Search for the cell housing the specified text and yield its (X, Y) center coordinate. 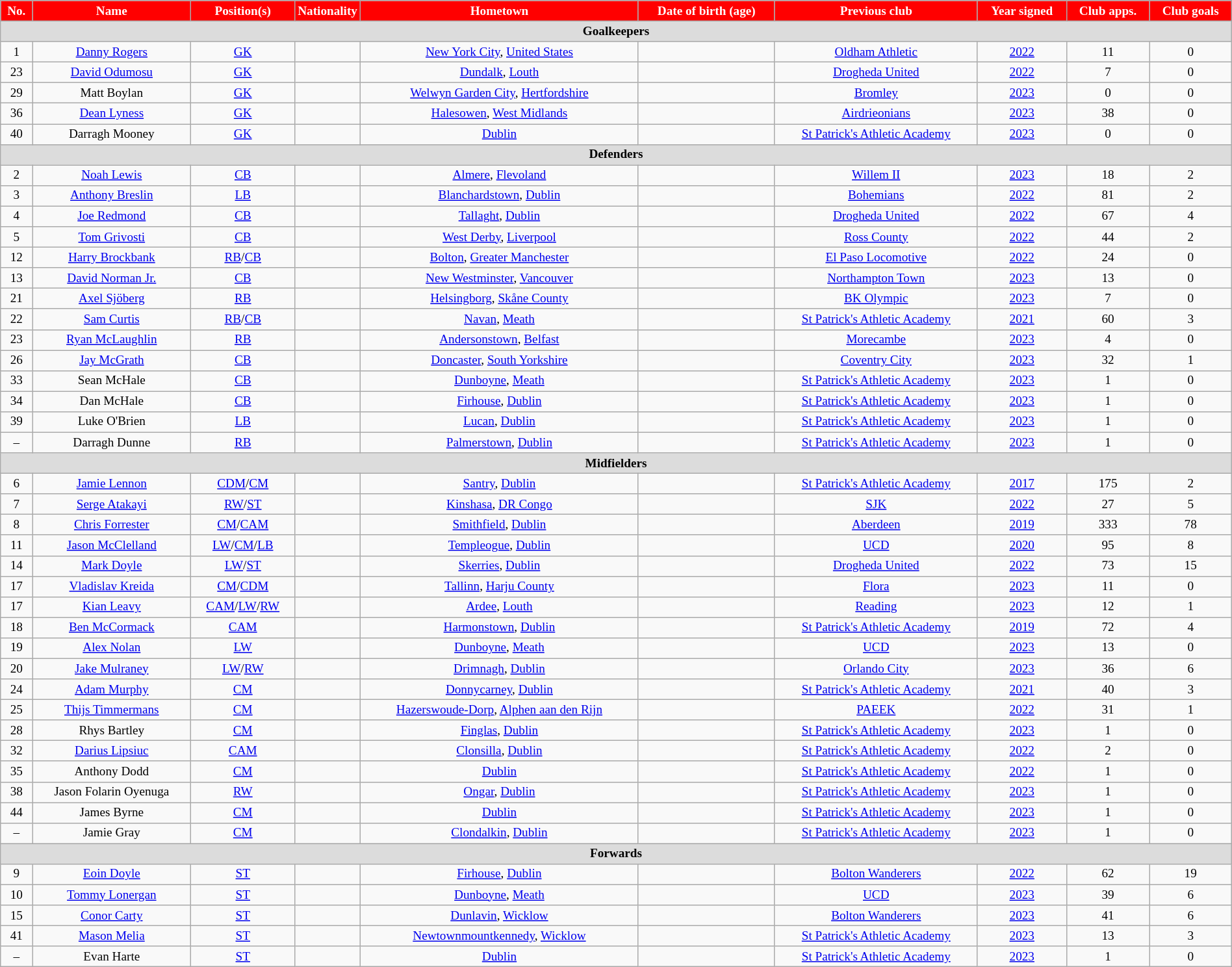
Eoin Doyle (112, 874)
67 (1108, 216)
Tallaght, Dublin (500, 216)
Dean Lyness (112, 114)
Clondalkin, Dublin (500, 833)
Position(s) (243, 11)
Kinshasa, DR Congo (500, 504)
Clonsilla, Dublin (500, 751)
31 (1108, 710)
BK Olympic (876, 299)
Tallinn, Harju County (500, 586)
Nationality (327, 11)
CDM/CM (243, 483)
Morecambe (876, 340)
Palmerstown, Dublin (500, 443)
2017 (1021, 483)
Airdrieonians (876, 114)
Ross County (876, 237)
Lucan, Dublin (500, 422)
Sean McHale (112, 381)
Templeogue, Dublin (500, 545)
25 (17, 710)
Northampton Town (876, 278)
Newtownmountkennedy, Wicklow (500, 936)
CM/CAM (243, 525)
Adam Murphy (112, 690)
Skerries, Dublin (500, 566)
Serge Atakayi (112, 504)
Ongar, Dublin (500, 792)
Almere, Flevoland (500, 175)
Dan McHale (112, 402)
Rhys Bartley (112, 730)
14 (17, 566)
Dundalk, Louth (500, 72)
CAM/LW/RW (243, 607)
21 (17, 299)
SJK (876, 504)
Sam Curtis (112, 319)
RW (243, 792)
Name (112, 11)
95 (1108, 545)
Harry Brockbank (112, 257)
Ryan McLaughlin (112, 340)
Year signed (1021, 11)
Willem II (876, 175)
Jamie Lennon (112, 483)
Tommy Lonergan (112, 895)
Joe Redmond (112, 216)
Vladislav Kreida (112, 586)
Mason Melia (112, 936)
David Norman Jr. (112, 278)
Finglas, Dublin (500, 730)
LW/CM/LB (243, 545)
Tom Grivosti (112, 237)
Kian Leavy (112, 607)
Conor Carty (112, 916)
73 (1108, 566)
LW/RW (243, 669)
22 (17, 319)
60 (1108, 319)
Bromley (876, 93)
Smithfield, Dublin (500, 525)
Luke O'Brien (112, 422)
David Odumosu (112, 72)
Thijs Timmermans (112, 710)
2020 (1021, 545)
20 (17, 669)
Bolton, Greater Manchester (500, 257)
Noah Lewis (112, 175)
Jay McGrath (112, 360)
Darragh Mooney (112, 134)
29 (17, 93)
LW (243, 648)
Alex Nolan (112, 648)
CM/CDM (243, 586)
Danny Rogers (112, 52)
Donnycarney, Dublin (500, 690)
Jason McClelland (112, 545)
Jake Mulraney (112, 669)
175 (1108, 483)
Drimnagh, Dublin (500, 669)
27 (1108, 504)
Previous club (876, 11)
RW/ST (243, 504)
LW/ST (243, 566)
Dunlavin, Wicklow (500, 916)
81 (1108, 196)
333 (1108, 525)
Andersonstown, Belfast (500, 340)
Jamie Gray (112, 833)
Mark Doyle (112, 566)
Ben McCormack (112, 628)
Evan Harte (112, 957)
78 (1190, 525)
Matt Boylan (112, 93)
Navan, Meath (500, 319)
Anthony Breslin (112, 196)
Harmonstown, Dublin (500, 628)
West Derby, Liverpool (500, 237)
62 (1108, 874)
James Byrne (112, 813)
Coventry City (876, 360)
9 (17, 874)
Goalkeepers (616, 31)
Hazerswoude-Dorp, Alphen aan den Rijn (500, 710)
Reading (876, 607)
Club apps. (1108, 11)
34 (17, 402)
Doncaster, South Yorkshire (500, 360)
33 (17, 381)
PAEEK (876, 710)
Axel Sjöberg (112, 299)
Hometown (500, 11)
Ardee, Louth (500, 607)
35 (17, 771)
Forwards (616, 854)
Date of birth (age) (706, 11)
28 (17, 730)
El Paso Locomotive (876, 257)
Club goals (1190, 11)
Darragh Dunne (112, 443)
Flora (876, 586)
72 (1108, 628)
Blanchardstown, Dublin (500, 196)
New Westminster, Vancouver (500, 278)
Welwyn Garden City, Hertfordshire (500, 93)
Chris Forrester (112, 525)
Defenders (616, 155)
Anthony Dodd (112, 771)
Oldham Athletic (876, 52)
10 (17, 895)
Aberdeen (876, 525)
Halesowen, West Midlands (500, 114)
26 (17, 360)
No. (17, 11)
Helsingborg, Skåne County (500, 299)
Darius Lipsiuc (112, 751)
New York City, United States (500, 52)
Santry, Dublin (500, 483)
Jason Folarin Oyenuga (112, 792)
Midfielders (616, 463)
Bohemians (876, 196)
Orlando City (876, 669)
